Scan for the cell matching the given text and deliver its (X, Y) coordinate at center. 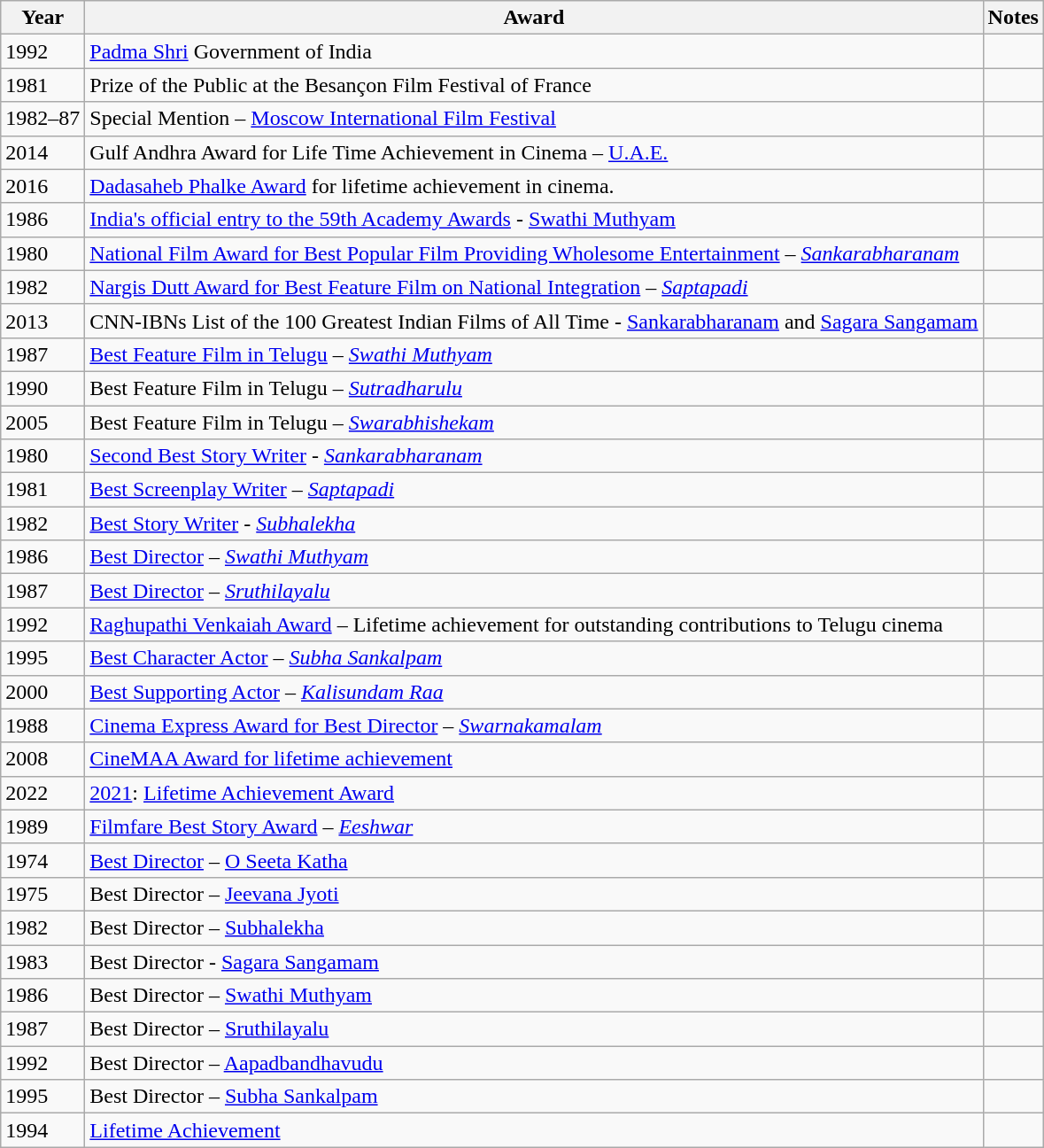
2000 (43, 692)
Prize of the Public at the Besançon Film Festival of France (534, 85)
1994 (43, 1130)
2008 (43, 759)
Best Supporting Actor – Kalisundam Raa (534, 692)
Best Feature Film in Telugu – Sutradharulu (534, 388)
Padma Shri Government of India (534, 51)
Award (534, 18)
Best Feature Film in Telugu – Swathi Muthyam (534, 354)
1989 (43, 826)
Filmfare Best Story Award – Eeshwar (534, 826)
Dadasaheb Phalke Award for lifetime achievement in cinema. (534, 186)
India's official entry to the 59th Academy Awards - Swathi Muthyam (534, 220)
1983 (43, 961)
Best Story Writer - Subhalekha (534, 524)
Second Best Story Writer - Sankarabharanam (534, 456)
Gulf Andhra Award for Life Time Achievement in Cinema – U.A.E. (534, 152)
Best Director – O Seeta Katha (534, 860)
Special Mention – Moscow International Film Festival (534, 119)
Nargis Dutt Award for Best Feature Film on National Integration – Saptapadi (534, 287)
Best Screenplay Writer – Saptapadi (534, 490)
1974 (43, 860)
1982–87 (43, 119)
Lifetime Achievement (534, 1130)
2014 (43, 152)
1988 (43, 725)
2016 (43, 186)
Best Feature Film in Telugu – Swarabhishekam (534, 423)
CineMAA Award for lifetime achievement (534, 759)
1975 (43, 894)
CNN-IBNs List of the 100 Greatest Indian Films of All Time - Sankarabharanam and Sagara Sangamam (534, 321)
Best Character Actor – Subha Sankalpam (534, 658)
Year (43, 18)
2005 (43, 423)
Best Director – Aapadbandhavudu (534, 1063)
Raghupathi Venkaiah Award – Lifetime achievement for outstanding contributions to Telugu cinema (534, 624)
Best Director - Sagara Sangamam (534, 961)
National Film Award for Best Popular Film Providing Wholesome Entertainment – Sankarabharanam (534, 253)
Best Director – Subha Sankalpam (534, 1097)
2013 (43, 321)
2021: Lifetime Achievement Award (534, 793)
Notes (1013, 18)
Cinema Express Award for Best Director – Swarnakamalam (534, 725)
2022 (43, 793)
1990 (43, 388)
Best Director – Jeevana Jyoti (534, 894)
Best Director – Subhalekha (534, 927)
